Determine the [x, y] coordinate at the center of the cell enclosing the given text.  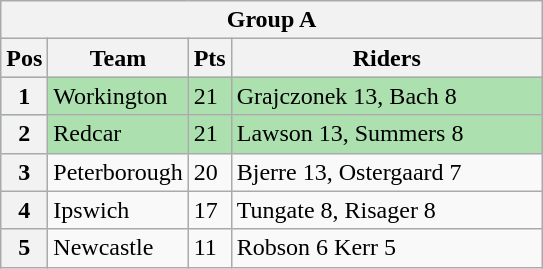
Team [118, 58]
Lawson 13, Summers 8 [386, 134]
2 [24, 134]
Grajczonek 13, Bach 8 [386, 96]
Pos [24, 58]
5 [24, 248]
20 [210, 172]
Pts [210, 58]
4 [24, 210]
17 [210, 210]
Group A [272, 20]
3 [24, 172]
Riders [386, 58]
11 [210, 248]
Newcastle [118, 248]
Peterborough [118, 172]
Robson 6 Kerr 5 [386, 248]
1 [24, 96]
Ipswich [118, 210]
Bjerre 13, Ostergaard 7 [386, 172]
Redcar [118, 134]
Tungate 8, Risager 8 [386, 210]
Workington [118, 96]
